Find where the given text appears and provide that cell's center as (X, Y) coordinate. 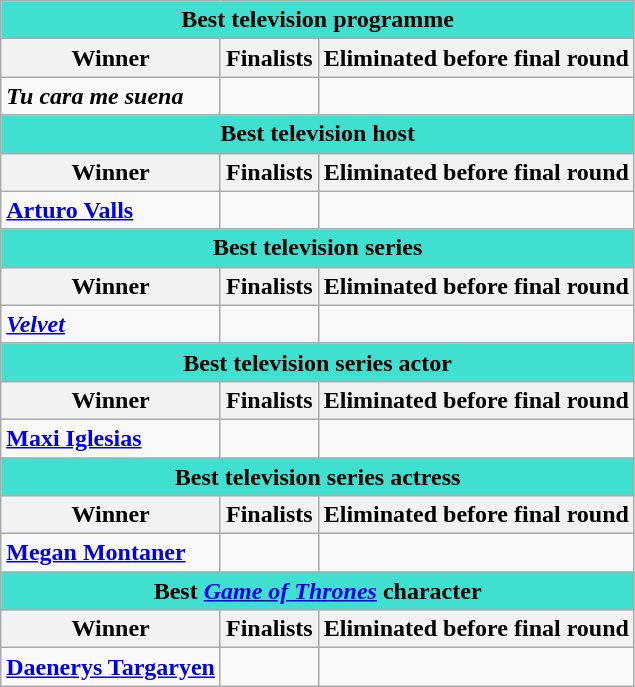
Best television series actor (318, 362)
Best television programme (318, 20)
Best television series (318, 248)
Daenerys Targaryen (111, 667)
Velvet (111, 324)
Megan Montaner (111, 553)
Best Game of Thrones character (318, 591)
Best television host (318, 134)
Best television series actress (318, 477)
Tu cara me suena (111, 96)
Maxi Iglesias (111, 438)
Arturo Valls (111, 210)
